Capture the cell that displays the provided text and extract its (X, Y) central coordinate. 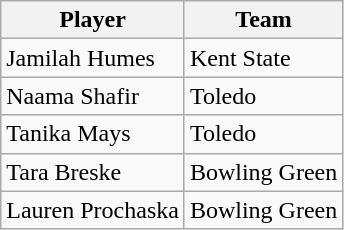
Tara Breske (93, 172)
Jamilah Humes (93, 58)
Team (263, 20)
Lauren Prochaska (93, 210)
Naama Shafir (93, 96)
Player (93, 20)
Kent State (263, 58)
Tanika Mays (93, 134)
